From the cell containing the given text, extract its center point as [x, y] coordinate. 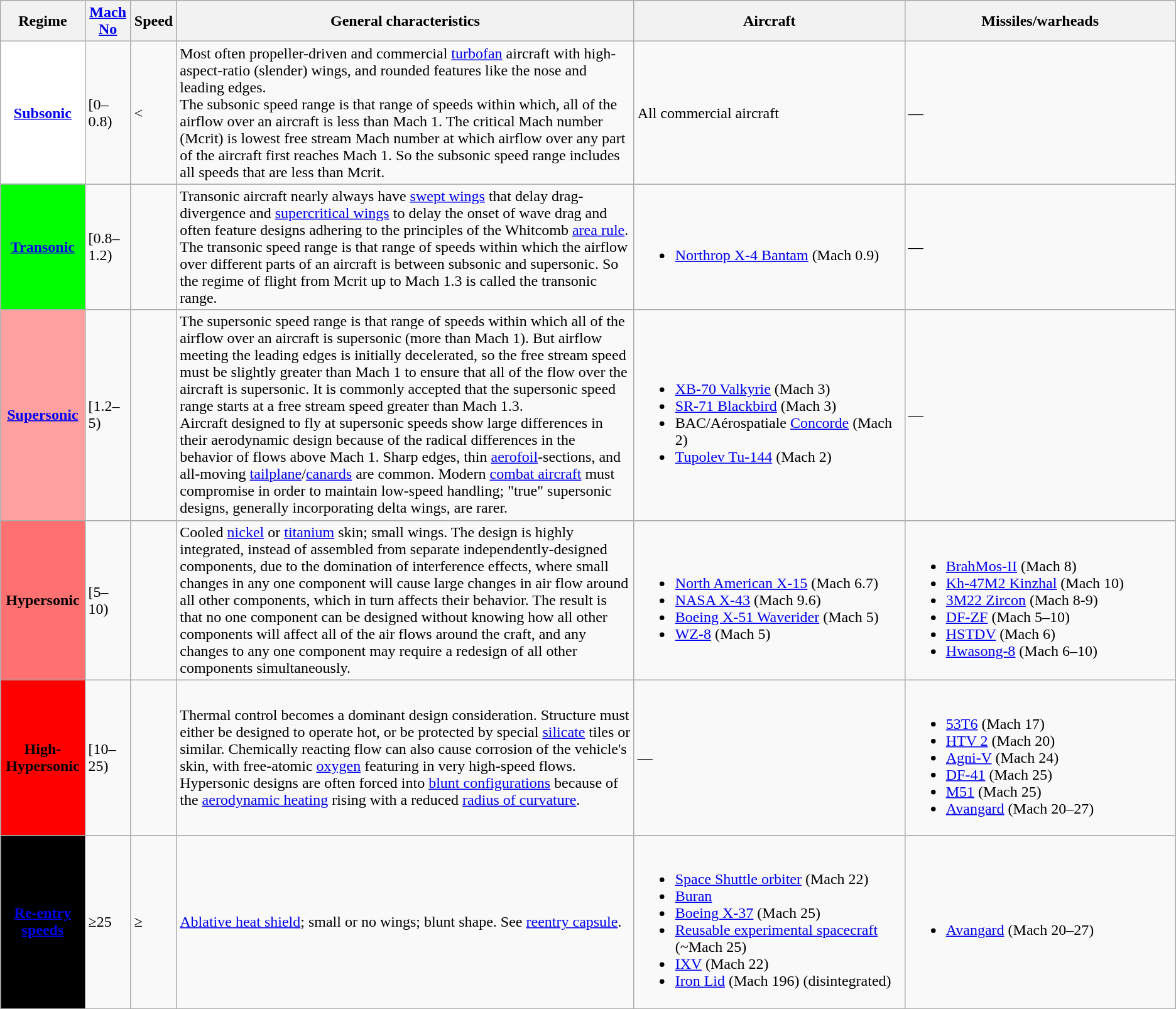
[1.2–5) [108, 415]
[0.8–1.2) [108, 247]
Regime [43, 21]
Transonic [43, 247]
Aircraft [769, 21]
[0–0.8) [108, 113]
Mach No [108, 21]
Missiles/warheads [1040, 21]
53T6 (Mach 17) HTV 2 (Mach 20) Agni-V (Mach 24) DF-41 (Mach 25) M51 (Mach 25) Avangard (Mach 20–27) [1040, 758]
[10–25) [108, 758]
≥25 [108, 922]
Supersonic [43, 415]
[5–10) [108, 600]
Subsonic [43, 113]
Ablative heat shield; small or no wings; blunt shape. See reentry capsule. [405, 922]
Northrop X-4 Bantam (Mach 0.9) [769, 247]
General characteristics [405, 21]
Avangard (Mach 20–27) [1040, 922]
All commercial aircraft [769, 113]
≥ [153, 922]
Hypersonic [43, 600]
High-Hypersonic [43, 758]
Re-entry speeds [43, 922]
XB-70 Valkyrie (Mach 3) SR-71 Blackbird (Mach 3) BAC/Aérospatiale Concorde (Mach 2) Tupolev Tu-144 (Mach 2) [769, 415]
Speed [153, 21]
BrahMos-II (Mach 8) Kh-47M2 Kinzhal (Mach 10) 3M22 Zircon (Mach 8-9) DF-ZF (Mach 5–10) HSTDV (Mach 6) Hwasong-8 (Mach 6–10) [1040, 600]
< [153, 113]
North American X-15 (Mach 6.7) NASA X-43 (Mach 9.6) Boeing X-51 Waverider (Mach 5) WZ-8 (Mach 5) [769, 600]
